Return [X, Y] of the center of cell containing provided text 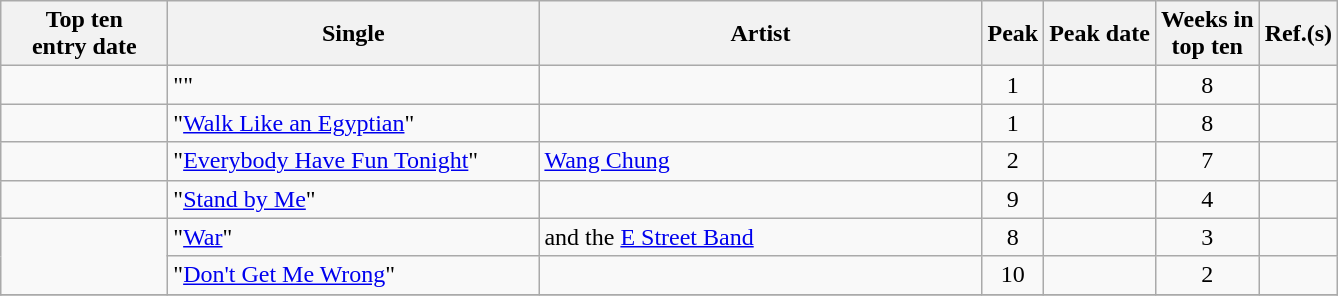
"Everybody Have Fun Tonight" [354, 161]
4 [1207, 199]
Top tenentry date [84, 34]
"" [354, 85]
Wang Chung [760, 161]
"War" [354, 237]
"Walk Like an Egyptian" [354, 123]
9 [1013, 199]
7 [1207, 161]
Peak [1013, 34]
10 [1013, 275]
"Don't Get Me Wrong" [354, 275]
Peak date [1100, 34]
Ref.(s) [1298, 34]
and the E Street Band [760, 237]
3 [1207, 237]
Artist [760, 34]
"Stand by Me" [354, 199]
Single [354, 34]
Weeks intop ten [1207, 34]
